From the cell containing the given text, extract its center point as (x, y) coordinate. 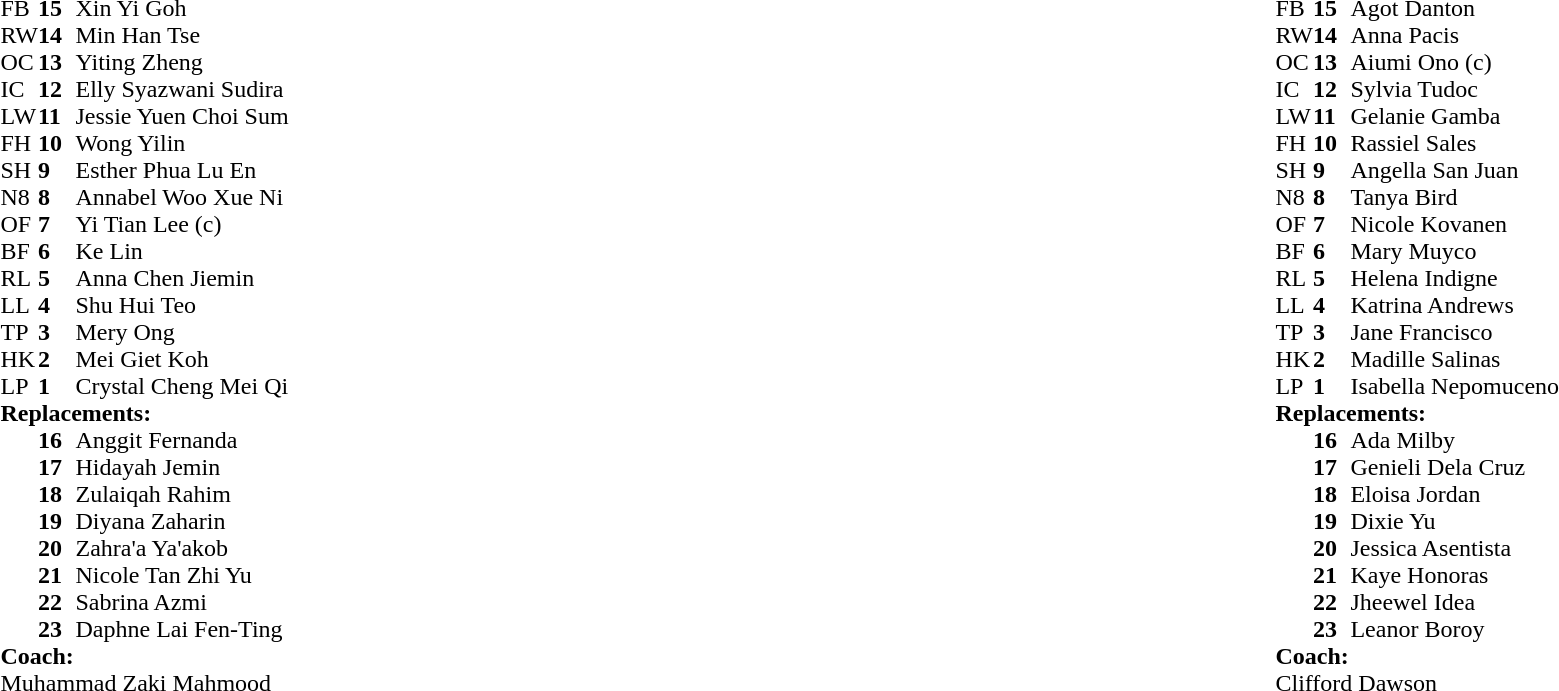
Hidayah Jemin (182, 468)
Kaye Honoras (1454, 576)
Jheewel Idea (1454, 602)
Zulaiqah Rahim (182, 494)
Dixie Yu (1454, 522)
Esther Phua Lu En (182, 170)
Rassiel Sales (1454, 144)
Helena Indigne (1454, 278)
Genieli Dela Cruz (1454, 468)
Jessie Yuen Choi Sum (182, 116)
Sabrina Azmi (182, 602)
Annabel Woo Xue Ni (182, 198)
Mei Giet Koh (182, 360)
Nicole Tan Zhi Yu (182, 576)
Jessica Asentista (1454, 548)
Eloisa Jordan (1454, 494)
Diyana Zaharin (182, 522)
Ada Milby (1454, 440)
Mery Ong (182, 332)
Min Han Tse (182, 36)
Jane Francisco (1454, 332)
Isabella Nepomuceno (1454, 386)
Nicole Kovanen (1454, 224)
Aiumi Ono (c) (1454, 62)
Angella San Juan (1454, 170)
Wong Yilin (182, 144)
Anggit Fernanda (182, 440)
Yiting Zheng (182, 62)
Madille Salinas (1454, 360)
Gelanie Gamba (1454, 116)
Anna Pacis (1454, 36)
Elly Syazwani Sudira (182, 90)
Leanor Boroy (1454, 630)
Shu Hui Teo (182, 306)
Mary Muyco (1454, 252)
Katrina Andrews (1454, 306)
Crystal Cheng Mei Qi (182, 386)
Daphne Lai Fen-Ting (182, 630)
Sylvia Tudoc (1454, 90)
Zahra'a Ya'akob (182, 548)
Yi Tian Lee (c) (182, 224)
Anna Chen Jiemin (182, 278)
Tanya Bird (1454, 198)
Ke Lin (182, 252)
